Find where the given text appears and provide that cell's center as (x, y) coordinate. 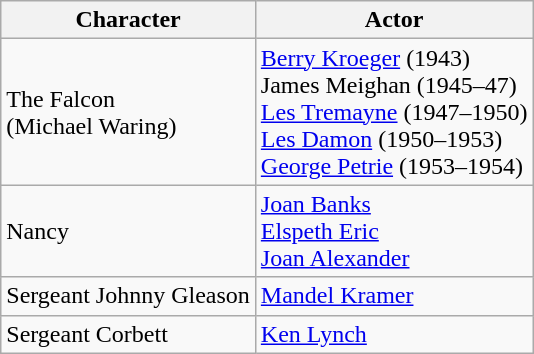
Nancy (128, 231)
Actor (394, 20)
Berry Kroeger (1943)James Meighan (1945–47)Les Tremayne (1947–1950)Les Damon (1950–1953)George Petrie (1953–1954) (394, 112)
The Falcon(Michael Waring) (128, 112)
Joan BanksElspeth EricJoan Alexander (394, 231)
Sergeant Corbett (128, 334)
Mandel Kramer (394, 296)
Character (128, 20)
Sergeant Johnny Gleason (128, 296)
Ken Lynch (394, 334)
